Locate the cell with the specified text and output its [x, y] center coordinate. 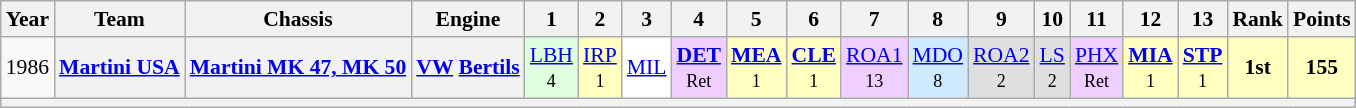
LBH4 [552, 68]
Engine [468, 19]
VW Bertils [468, 68]
7 [874, 19]
MIA1 [1150, 68]
4 [698, 19]
MEA1 [756, 68]
ROA113 [874, 68]
12 [1150, 19]
IRP1 [600, 68]
CLE1 [814, 68]
MIL [647, 68]
MDO8 [938, 68]
1 [552, 19]
11 [1096, 19]
LS2 [1052, 68]
Year [28, 19]
Martini USA [120, 68]
DETRet [698, 68]
1986 [28, 68]
13 [1203, 19]
8 [938, 19]
STP1 [1203, 68]
Team [120, 19]
Rank [1258, 19]
Points [1322, 19]
155 [1322, 68]
6 [814, 19]
2 [600, 19]
Martini MK 47, MK 50 [298, 68]
Chassis [298, 19]
5 [756, 19]
3 [647, 19]
PHXRet [1096, 68]
1st [1258, 68]
10 [1052, 19]
9 [1002, 19]
ROA22 [1002, 68]
